Return (X, Y) of the center of cell containing provided text 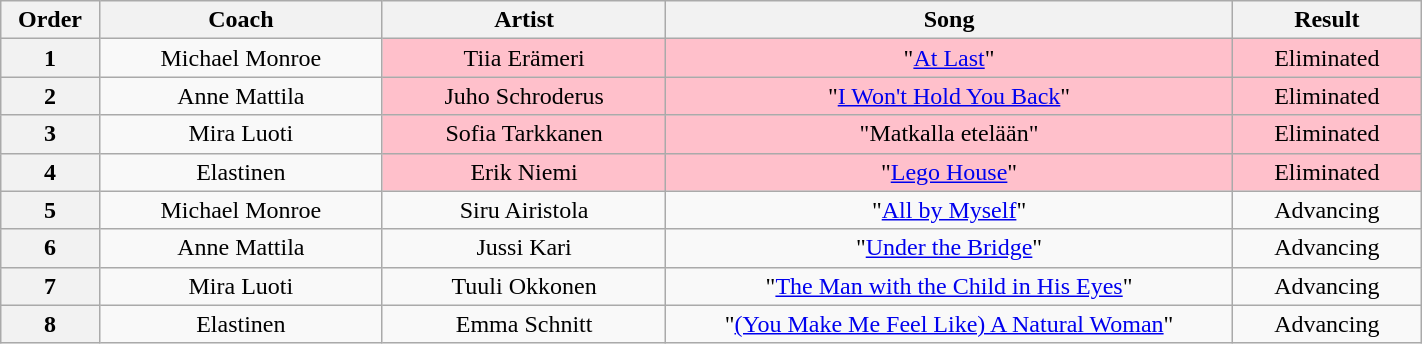
"The Man with the Child in His Eyes" (950, 286)
3 (50, 134)
Jussi Kari (524, 248)
"I Won't Hold You Back" (950, 96)
"Lego House" (950, 172)
"All by Myself" (950, 210)
Tuuli Okkonen (524, 286)
1 (50, 58)
Siru Airistola (524, 210)
Artist (524, 20)
5 (50, 210)
Sofia Tarkkanen (524, 134)
8 (50, 324)
Order (50, 20)
"(You Make Me Feel Like) A Natural Woman" (950, 324)
6 (50, 248)
Coach (240, 20)
"Matkalla etelään" (950, 134)
7 (50, 286)
2 (50, 96)
"Under the Bridge" (950, 248)
Emma Schnitt (524, 324)
"At Last" (950, 58)
4 (50, 172)
Erik Niemi (524, 172)
Result (1326, 20)
Tiia Erämeri (524, 58)
Song (950, 20)
Juho Schroderus (524, 96)
